Find where the given text appears and provide that cell's center as [x, y] coordinate. 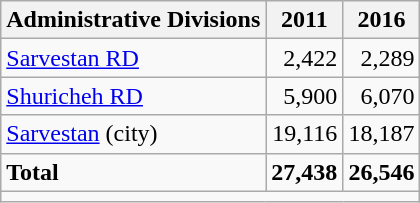
Shuricheh RD [134, 96]
2016 [382, 20]
2,422 [304, 58]
Sarvestan (city) [134, 134]
5,900 [304, 96]
19,116 [304, 134]
26,546 [382, 172]
Sarvestan RD [134, 58]
6,070 [382, 96]
18,187 [382, 134]
27,438 [304, 172]
2011 [304, 20]
Total [134, 172]
Administrative Divisions [134, 20]
2,289 [382, 58]
